Provide the [x, y] coordinate of the cell's center where the given text is located.  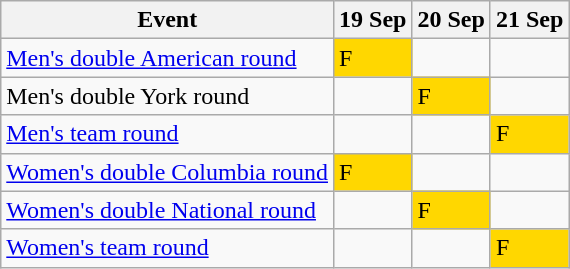
Women's team round [168, 248]
19 Sep [373, 20]
21 Sep [529, 20]
Men's double York round [168, 96]
20 Sep [451, 20]
Men's double American round [168, 58]
Women's double National round [168, 210]
Event [168, 20]
Women's double Columbia round [168, 172]
Men's team round [168, 134]
